Find where the given text appears and provide that cell's center as (X, Y) coordinate. 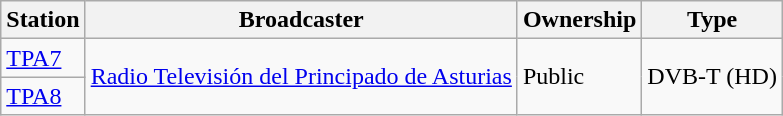
Radio Televisión del Principado de Asturias (301, 77)
Station (43, 20)
Type (712, 20)
Broadcaster (301, 20)
TPA7 (43, 58)
DVB-T (HD) (712, 77)
TPA8 (43, 96)
Public (579, 77)
Ownership (579, 20)
